Output the [X, Y] coordinate of the center of the cell containing the given text.  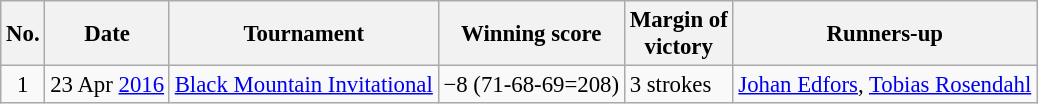
1 [23, 85]
Johan Edfors, Tobias Rosendahl [884, 85]
Runners-up [884, 34]
Tournament [304, 34]
Margin ofvictory [678, 34]
3 strokes [678, 85]
−8 (71-68-69=208) [531, 85]
23 Apr 2016 [107, 85]
Winning score [531, 34]
Black Mountain Invitational [304, 85]
No. [23, 34]
Date [107, 34]
